Identify which cell holds the provided text, then report its (X, Y) central coordinate. 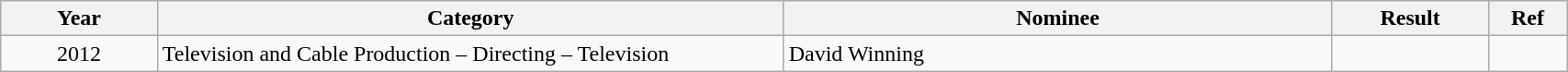
Television and Cable Production – Directing – Television (470, 54)
2012 (79, 54)
Year (79, 18)
Nominee (1058, 18)
Result (1410, 18)
Category (470, 18)
Ref (1527, 18)
David Winning (1058, 54)
